Return the (x, y) coordinate for the center point of the cell that contains the specified text.  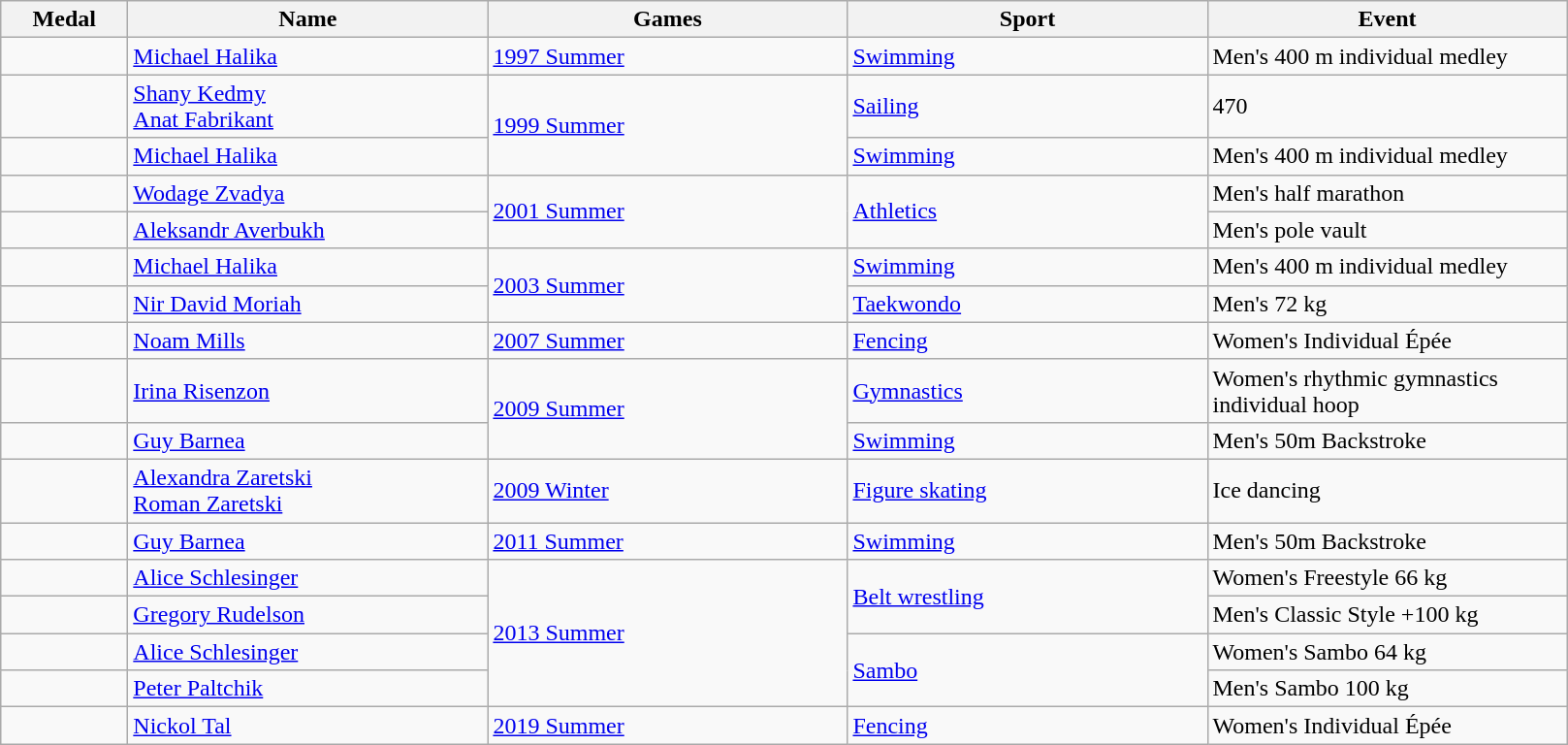
Belt wrestling (1028, 597)
2019 Summer (667, 726)
2013 Summer (667, 633)
Medal (64, 19)
2009 Winter (667, 491)
Peter Paltchik (308, 689)
Men's Classic Style +100 kg (1387, 615)
Wodage Zvadya (308, 193)
Women's Freestyle 66 kg (1387, 578)
Figure skating (1028, 491)
Athletics (1028, 211)
2007 Summer (667, 340)
Aleksandr Averbukh (308, 230)
Women's rhythmic gymnasticsindividual hoop (1387, 390)
Women's Sambo 64 kg (1387, 652)
Event (1387, 19)
Irina Risenzon (308, 390)
Shany KedmyAnat Fabrikant (308, 107)
2009 Summer (667, 409)
Men's half marathon (1387, 193)
1997 Summer (667, 56)
Gregory Rudelson (308, 615)
Taekwondo (1028, 304)
Name (308, 19)
Men's Sambo 100 kg (1387, 689)
2011 Summer (667, 540)
Noam Mills (308, 340)
Sport (1028, 19)
Sailing (1028, 107)
Men's 72 kg (1387, 304)
2001 Summer (667, 211)
Sambo (1028, 670)
2003 Summer (667, 285)
Nir David Moriah (308, 304)
Games (667, 19)
Alexandra ZaretskiRoman Zaretski (308, 491)
Ice dancing (1387, 491)
1999 Summer (667, 124)
Nickol Tal (308, 726)
470 (1387, 107)
Gymnastics (1028, 390)
Men's pole vault (1387, 230)
